From the cell containing the given text, extract its center point as [x, y] coordinate. 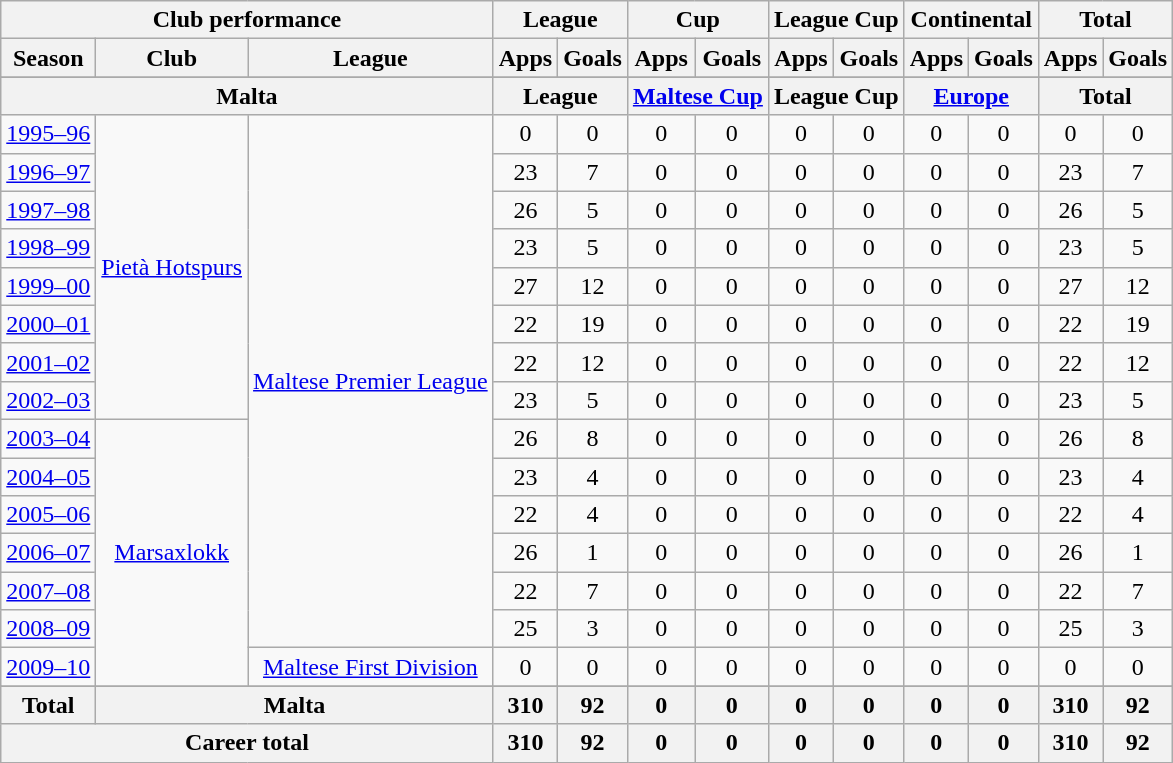
Pietà Hotspurs [172, 267]
Maltese Premier League [371, 382]
1997–98 [48, 210]
1999–00 [48, 286]
2004–05 [48, 477]
2006–07 [48, 553]
2007–08 [48, 591]
2003–04 [48, 438]
2002–03 [48, 400]
Club performance [247, 20]
Maltese Cup [698, 96]
Cup [698, 20]
1998–99 [48, 248]
2000–01 [48, 324]
Career total [247, 743]
Maltese First Division [371, 667]
2001–02 [48, 362]
2009–10 [48, 667]
2005–06 [48, 515]
Europe [971, 96]
Season [48, 58]
1996–97 [48, 172]
Continental [971, 20]
Club [172, 58]
2008–09 [48, 629]
Marsaxlokk [172, 552]
1995–96 [48, 134]
